Return [x, y] of the center of cell containing provided text 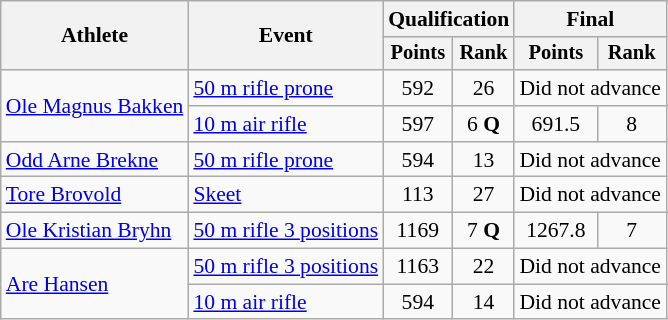
592 [418, 88]
Qualification [448, 19]
Athlete [95, 36]
1169 [418, 231]
Ole Kristian Bryhn [95, 231]
Event [286, 36]
1163 [418, 267]
14 [483, 302]
Odd Arne Brekne [95, 160]
27 [483, 195]
8 [632, 124]
Are Hansen [95, 284]
22 [483, 267]
1267.8 [556, 231]
Skeet [286, 195]
Tore Brovold [95, 195]
7 Q [483, 231]
Ole Magnus Bakken [95, 106]
597 [418, 124]
13 [483, 160]
7 [632, 231]
Final [590, 19]
6 Q [483, 124]
26 [483, 88]
691.5 [556, 124]
113 [418, 195]
